Search for the cell housing the specified text and yield its (X, Y) center coordinate. 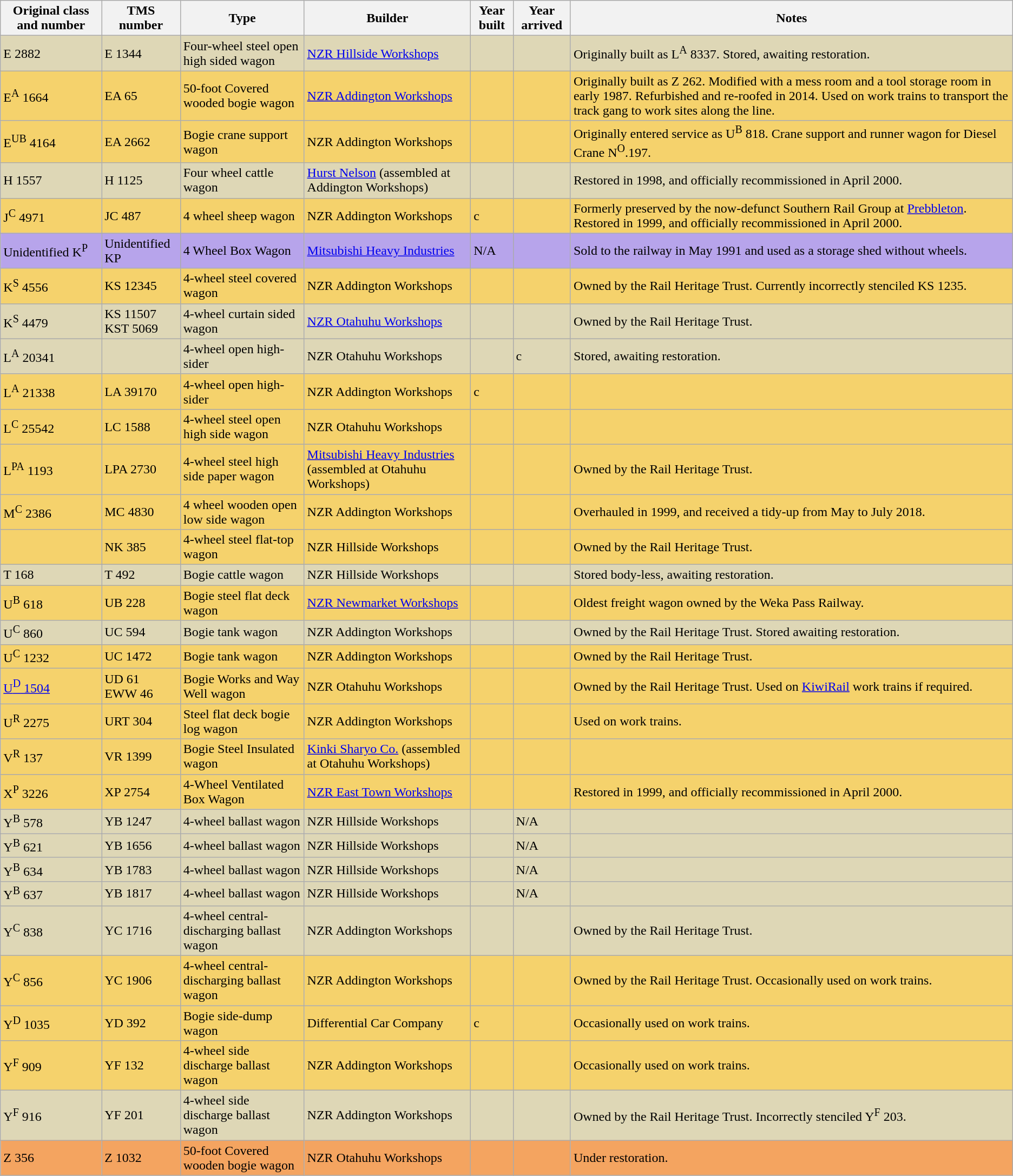
KS 4479 (51, 321)
URT 304 (141, 722)
T 168 (51, 575)
JC 487 (141, 215)
KS 11507KST 5069 (141, 321)
LPA 1193 (51, 469)
UB 618 (51, 603)
Bogie Works and Way Well wagon (242, 686)
Steel flat deck bogie log wagon (242, 722)
E 2882 (51, 53)
Bogie cattle wagon (242, 575)
YB 1817 (141, 894)
UC 594 (141, 633)
Bogie steel flat deck wagon (242, 603)
Restored in 1999, and officially recommissioned in April 2000. (791, 792)
Mitsubishi Heavy Industries (assembled at Otahuhu Workshops) (387, 469)
EA 2662 (141, 142)
4 Wheel Box Wagon (242, 251)
Oldest freight wagon owned by the Weka Pass Railway. (791, 603)
YF 132 (141, 1066)
Original class and number (51, 18)
YC 838 (51, 930)
MC 4830 (141, 512)
Owned by the Rail Heritage Trust. Occasionally used on work trains. (791, 980)
YB 1783 (141, 870)
LA 20341 (51, 356)
YF 916 (51, 1115)
Originally entered service as UB 818. Crane support and runner wagon for Diesel Crane NO.197. (791, 142)
YB 637 (51, 894)
Bogie Steel Insulated wagon (242, 756)
E 1344 (141, 53)
Bogie side-dump wagon (242, 1022)
YB 1656 (141, 846)
4-wheel steel covered wagon (242, 286)
Z 356 (51, 1158)
YD 392 (141, 1022)
Four wheel cattle wagon (242, 181)
EA 1664 (51, 96)
MC 2386 (51, 512)
T 492 (141, 575)
LC 25542 (51, 426)
Differential Car Company (387, 1022)
Type (242, 18)
4-wheel steel flat-top wagon (242, 547)
Notes (791, 18)
LC 1588 (141, 426)
H 1125 (141, 181)
4-wheel steel high side paper wagon (242, 469)
Hurst Nelson (assembled at Addington Workshops) (387, 181)
4-wheel steel open high side wagon (242, 426)
YB 578 (51, 821)
Year arrived (542, 18)
Under restoration. (791, 1158)
EUB 4164 (51, 142)
YB 621 (51, 846)
YC 1716 (141, 930)
NZR East Town Workshops (387, 792)
UD 61EWW 46 (141, 686)
UD 1504 (51, 686)
VR 1399 (141, 756)
NZR Newmarket Workshops (387, 603)
XP 3226 (51, 792)
KS 12345 (141, 286)
Owned by the Rail Heritage Trust. Used on KiwiRail work trains if required. (791, 686)
EA 65 (141, 96)
UC 1472 (141, 657)
4 wheel sheep wagon (242, 215)
Owned by the Rail Heritage Trust. Stored awaiting restoration. (791, 633)
Bogie crane support wagon (242, 142)
Stored body-less, awaiting restoration. (791, 575)
LPA 2730 (141, 469)
YB 1247 (141, 821)
Originally built as LA 8337. Stored, awaiting restoration. (791, 53)
Used on work trains. (791, 722)
Four-wheel steel open high sided wagon (242, 53)
LA 39170 (141, 392)
4 wheel wooden open low side wagon (242, 512)
UC 1232 (51, 657)
4-Wheel Ventilated Box Wagon (242, 792)
50-foot Covered wooded bogie wagon (242, 96)
Year built (492, 18)
YD 1035 (51, 1022)
KS 4556 (51, 286)
Stored, awaiting restoration. (791, 356)
NK 385 (141, 547)
Sold to the railway in May 1991 and used as a storage shed without wheels. (791, 251)
Z 1032 (141, 1158)
Builder (387, 18)
UC 860 (51, 633)
YC 1906 (141, 980)
UR 2275 (51, 722)
UB 228 (141, 603)
YF 201 (141, 1115)
JC 4971 (51, 215)
Overhauled in 1999, and received a tidy-up from May to July 2018. (791, 512)
LA 21338 (51, 392)
50-foot Covered wooden bogie wagon (242, 1158)
YF 909 (51, 1066)
4-wheel curtain sided wagon (242, 321)
Mitsubishi Heavy Industries (387, 251)
Restored in 1998, and officially recommissioned in April 2000. (791, 181)
Kinki Sharyo Co. (assembled at Otahuhu Workshops) (387, 756)
Owned by the Rail Heritage Trust. Currently incorrectly stenciled KS 1235. (791, 286)
YB 634 (51, 870)
VR 137 (51, 756)
H 1557 (51, 181)
XP 2754 (141, 792)
Formerly preserved by the now-defunct Southern Rail Group at Prebbleton. Restored in 1999, and officially recommissioned in April 2000. (791, 215)
TMS number (141, 18)
Owned by the Rail Heritage Trust. Incorrectly stenciled YF 203. (791, 1115)
YC 856 (51, 980)
